Scan for the cell matching the given text and deliver its (X, Y) coordinate at center. 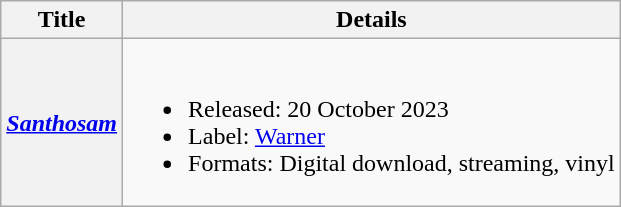
Details (372, 20)
Released: 20 October 2023Label: WarnerFormats: Digital download, streaming, vinyl (372, 122)
Title (62, 20)
Santhosam (62, 122)
